For the text-containing cell, return its midpoint in [X, Y] coordinate format. 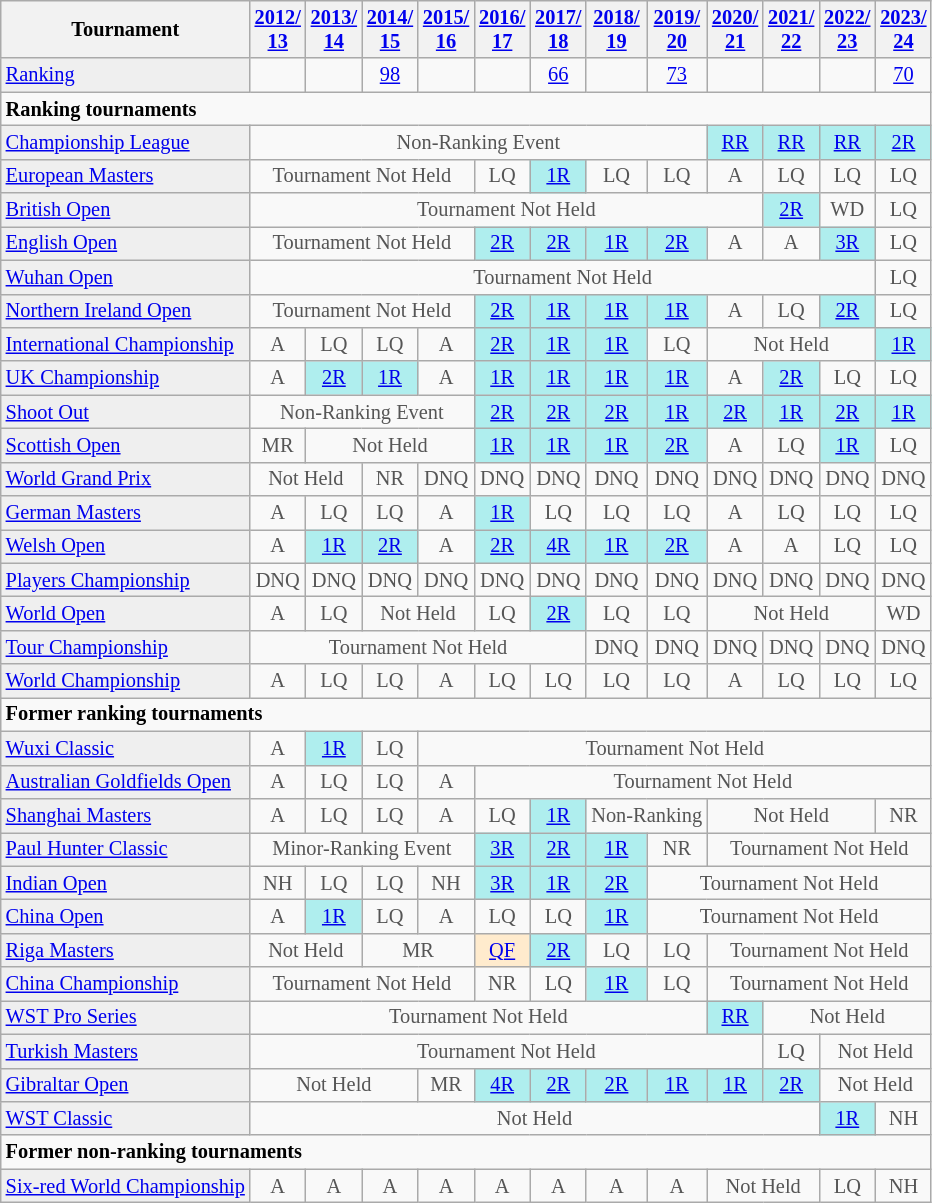
World Open [126, 613]
Championship League [126, 142]
70 [903, 75]
2017/18 [558, 29]
2021/22 [791, 29]
Shanghai Masters [126, 815]
Scottish Open [126, 445]
73 [677, 75]
Tournament [126, 29]
QF [502, 950]
Players Championship [126, 580]
Tour Championship [126, 647]
Ranking [126, 75]
2012/13 [278, 29]
Non-Ranking [646, 815]
2013/14 [334, 29]
2023/24 [903, 29]
2018/19 [616, 29]
Former non-ranking tournaments [466, 1152]
Paul Hunter Classic [126, 849]
2019/20 [677, 29]
2014/15 [390, 29]
98 [390, 75]
Gibraltar Open [126, 1085]
Turkish Masters [126, 1051]
Indian Open [126, 883]
English Open [126, 243]
2015/16 [446, 29]
Ranking tournaments [466, 109]
International Championship [126, 344]
Minor-Ranking Event [362, 849]
Former ranking tournaments [466, 714]
Australian Goldfields Open [126, 782]
2022/23 [847, 29]
Shoot Out [126, 412]
China Championship [126, 984]
Wuhan Open [126, 277]
UK Championship [126, 378]
World Championship [126, 681]
2020/21 [735, 29]
Riga Masters [126, 950]
WST Classic [126, 1118]
66 [558, 75]
Wuxi Classic [126, 748]
Northern Ireland Open [126, 311]
European Masters [126, 176]
WST Pro Series [126, 1017]
Welsh Open [126, 546]
British Open [126, 210]
German Masters [126, 513]
Six-red World Championship [126, 1186]
China Open [126, 916]
2016/17 [502, 29]
World Grand Prix [126, 479]
